For the text-containing cell, return its midpoint in [X, Y] coordinate format. 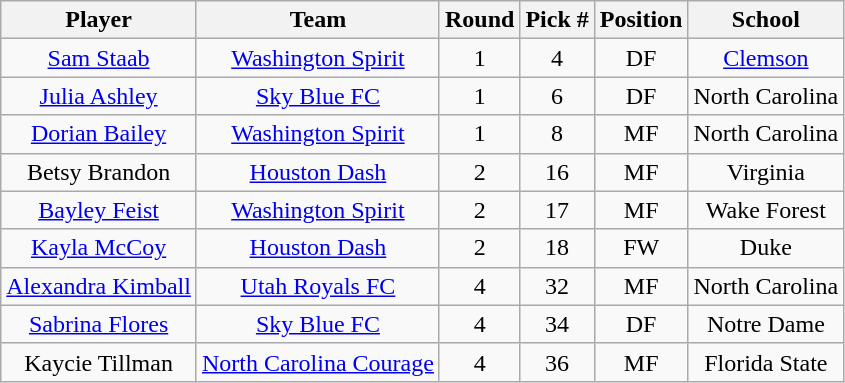
16 [557, 172]
Pick # [557, 20]
Team [318, 20]
Notre Dame [766, 324]
Duke [766, 248]
Kaycie Tillman [99, 362]
Bayley Feist [99, 210]
Kayla McCoy [99, 248]
Florida State [766, 362]
Alexandra Kimball [99, 286]
School [766, 20]
17 [557, 210]
Betsy Brandon [99, 172]
Virginia [766, 172]
FW [641, 248]
34 [557, 324]
Julia Ashley [99, 96]
Dorian Bailey [99, 134]
Sam Staab [99, 58]
Sabrina Flores [99, 324]
8 [557, 134]
Wake Forest [766, 210]
North Carolina Courage [318, 362]
Position [641, 20]
36 [557, 362]
18 [557, 248]
6 [557, 96]
Player [99, 20]
32 [557, 286]
Round [479, 20]
Clemson [766, 58]
Utah Royals FC [318, 286]
